Detect which cell encompasses the target text, then output its (x, y) center coordinate. 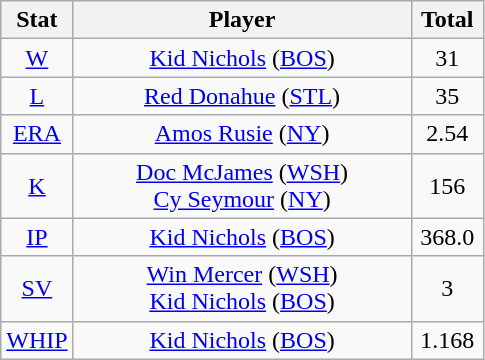
Doc McJames (WSH)Cy Seymour (NY) (242, 186)
Win Mercer (WSH)Kid Nichols (BOS) (242, 288)
Red Donahue (STL) (242, 96)
2.54 (447, 134)
31 (447, 58)
SV (37, 288)
1.168 (447, 340)
35 (447, 96)
ERA (37, 134)
K (37, 186)
W (37, 58)
L (37, 96)
Total (447, 20)
WHIP (37, 340)
156 (447, 186)
368.0 (447, 237)
3 (447, 288)
Amos Rusie (NY) (242, 134)
Stat (37, 20)
IP (37, 237)
Player (242, 20)
